Locate the cell with the specified text and output its [x, y] center coordinate. 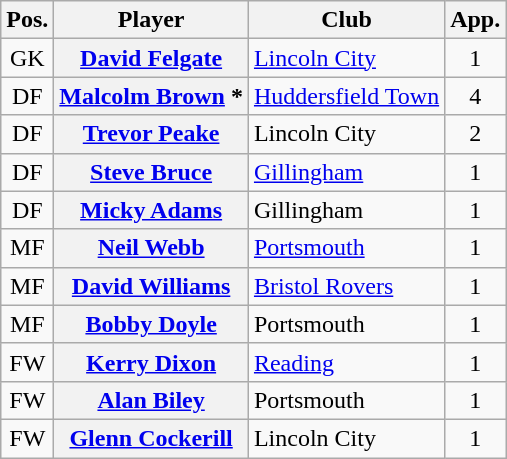
Bobby Doyle [152, 324]
GK [28, 58]
Neil Webb [152, 248]
Glenn Cockerill [152, 438]
David Felgate [152, 58]
App. [476, 20]
Trevor Peake [152, 134]
2 [476, 134]
Club [346, 20]
Micky Adams [152, 210]
Malcolm Brown * [152, 96]
Huddersfield Town [346, 96]
4 [476, 96]
Steve Bruce [152, 172]
Kerry Dixon [152, 362]
Alan Biley [152, 400]
David Williams [152, 286]
Pos. [28, 20]
Player [152, 20]
Bristol Rovers [346, 286]
Reading [346, 362]
